Capture the cell that displays the provided text and extract its [x, y] central coordinate. 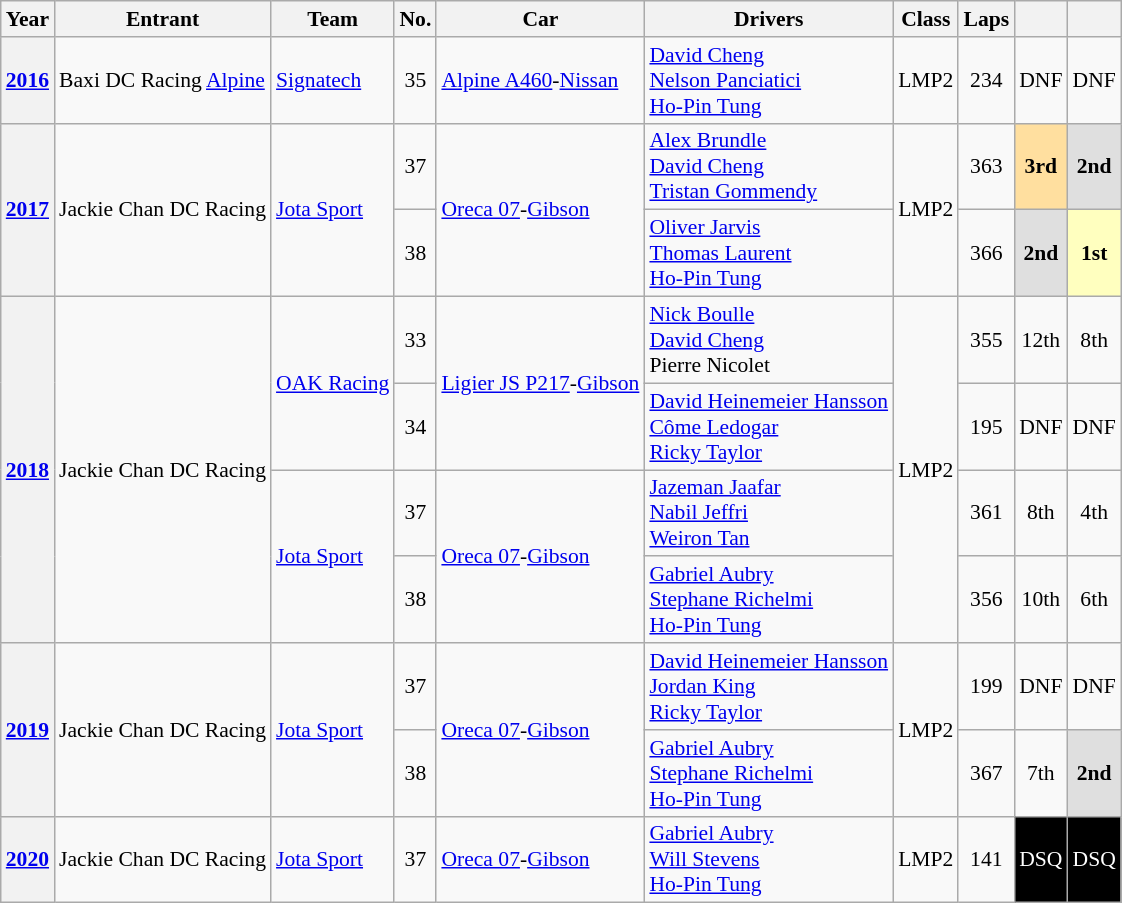
363 [986, 166]
OAK Racing [332, 384]
366 [986, 254]
7th [1040, 774]
1st [1094, 254]
Alpine A460-Nissan [540, 80]
Class [926, 19]
Nick Boulle David Cheng Pierre Nicolet [768, 340]
Car [540, 19]
361 [986, 514]
No. [415, 19]
34 [415, 426]
Year [28, 19]
David Heinemeier Hansson Côme Ledogar Ricky Taylor [768, 426]
Ligier JS P217-Gibson [540, 384]
David Heinemeier Hansson Jordan King Ricky Taylor [768, 686]
355 [986, 340]
356 [986, 600]
195 [986, 426]
Baxi DC Racing Alpine [162, 80]
2019 [28, 730]
Alex Brundle David Cheng Tristan Gommendy [768, 166]
Signatech [332, 80]
Jazeman Jaafar Nabil Jeffri Weiron Tan [768, 514]
12th [1040, 340]
2020 [28, 860]
234 [986, 80]
4th [1094, 514]
Gabriel Aubry Will Stevens Ho-Pin Tung [768, 860]
6th [1094, 600]
2018 [28, 470]
Oliver Jarvis Thomas Laurent Ho-Pin Tung [768, 254]
199 [986, 686]
141 [986, 860]
3rd [1040, 166]
367 [986, 774]
10th [1040, 600]
Team [332, 19]
Drivers [768, 19]
33 [415, 340]
Entrant [162, 19]
2016 [28, 80]
Laps [986, 19]
David Cheng Nelson Panciatici Ho-Pin Tung [768, 80]
35 [415, 80]
2017 [28, 210]
